Determine the (x, y) coordinate at the center of the cell enclosing the given text.  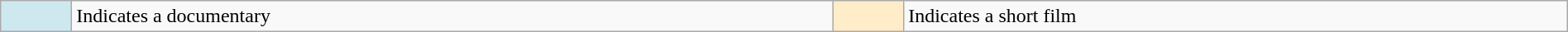
Indicates a documentary (452, 16)
Indicates a short film (1236, 16)
